Scan for the cell matching the given text and deliver its [x, y] coordinate at center. 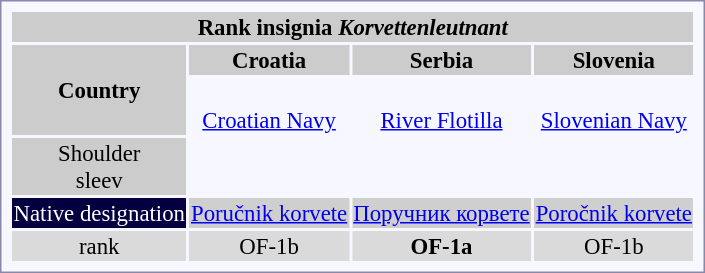
Serbia [442, 60]
Shouldersleev [99, 166]
Country [99, 90]
OF-1a [442, 246]
Rank insignia Korvettenleutnant [352, 27]
Croatia [268, 60]
Slovenian Navy [614, 106]
Croatian Navy [268, 106]
Poročnik korvete [614, 213]
Poručnik korvete [268, 213]
Native designation [99, 213]
River Flotilla [442, 106]
Slovenia [614, 60]
Поручник корвете [442, 213]
rank [99, 246]
